Determine the (x, y) coordinate at the center of the cell enclosing the given text.  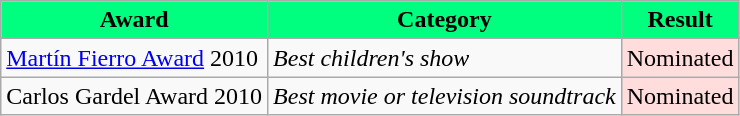
Award (134, 20)
Carlos Gardel Award 2010 (134, 96)
Best movie or television soundtrack (445, 96)
Martín Fierro Award 2010 (134, 58)
Result (680, 20)
Category (445, 20)
Best children's show (445, 58)
